Locate the cell with the specified text and output its [X, Y] center coordinate. 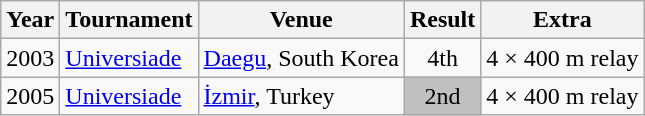
Tournament [129, 20]
4th [442, 58]
2nd [442, 96]
İzmir, Turkey [301, 96]
2005 [30, 96]
Daegu, South Korea [301, 58]
2003 [30, 58]
Year [30, 20]
Extra [562, 20]
Result [442, 20]
Venue [301, 20]
